Pinpoint the cell where the given text exists, returning its [x, y] midpoint coordinate. 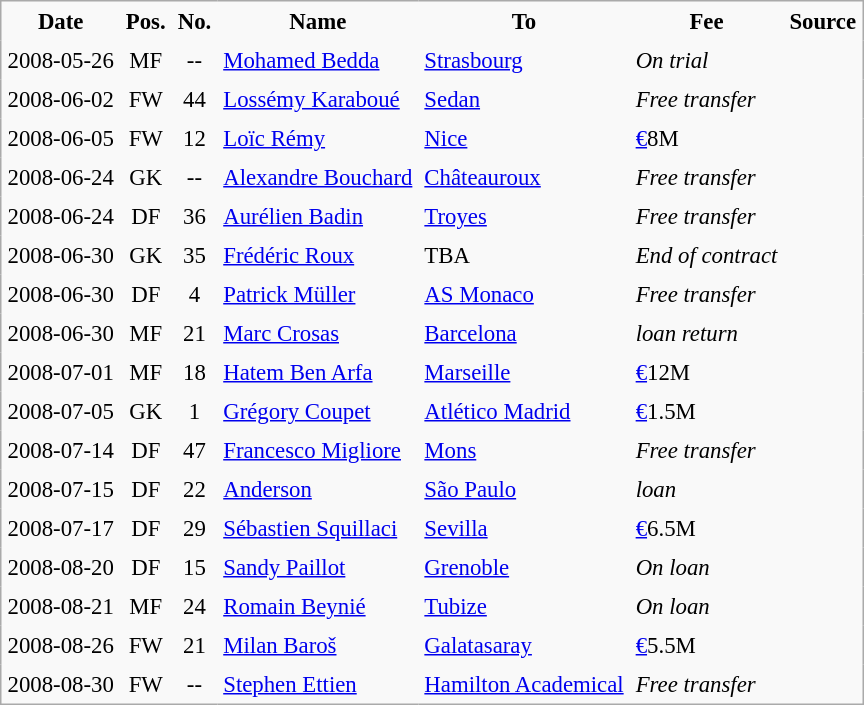
2008-05-26 [60, 60]
Châteauroux [524, 178]
47 [195, 450]
Mohamed Bedda [318, 60]
4 [195, 294]
18 [195, 372]
29 [195, 528]
2008-07-17 [60, 528]
Troyes [524, 216]
Source [822, 21]
2008-08-21 [60, 606]
Grenoble [524, 568]
44 [195, 100]
Marseille [524, 372]
Marc Crosas [318, 334]
36 [195, 216]
15 [195, 568]
Sedan [524, 100]
Barcelona [524, 334]
Date [60, 21]
AS Monaco [524, 294]
Hatem Ben Arfa [318, 372]
€1.5M [707, 412]
2008-08-20 [60, 568]
No. [195, 21]
Romain Beynié [318, 606]
Grégory Coupet [318, 412]
On trial [707, 60]
Pos. [146, 21]
2008-06-02 [60, 100]
2008-07-01 [60, 372]
2008-06-05 [60, 138]
Galatasaray [524, 646]
Alexandre Bouchard [318, 178]
Aurélien Badin [318, 216]
Tubize [524, 606]
2008-07-14 [60, 450]
TBA [524, 256]
Sébastien Squillaci [318, 528]
2008-07-05 [60, 412]
Francesco Migliore [318, 450]
Milan Baroš [318, 646]
Mons [524, 450]
loan [707, 490]
Loïc Rémy [318, 138]
São Paulo [524, 490]
Sandy Paillot [318, 568]
€8M [707, 138]
Frédéric Roux [318, 256]
Name [318, 21]
2008-08-26 [60, 646]
Hamilton Academical [524, 685]
loan return [707, 334]
2008-07-15 [60, 490]
24 [195, 606]
1 [195, 412]
€12M [707, 372]
2008-08-30 [60, 685]
35 [195, 256]
Patrick Müller [318, 294]
€6.5M [707, 528]
Atlético Madrid [524, 412]
Stephen Ettien [318, 685]
To [524, 21]
End of contract [707, 256]
€5.5M [707, 646]
Lossémy Karaboué [318, 100]
Sevilla [524, 528]
22 [195, 490]
Fee [707, 21]
Strasbourg [524, 60]
Nice [524, 138]
12 [195, 138]
Anderson [318, 490]
